For the text-containing cell, return its midpoint in [x, y] coordinate format. 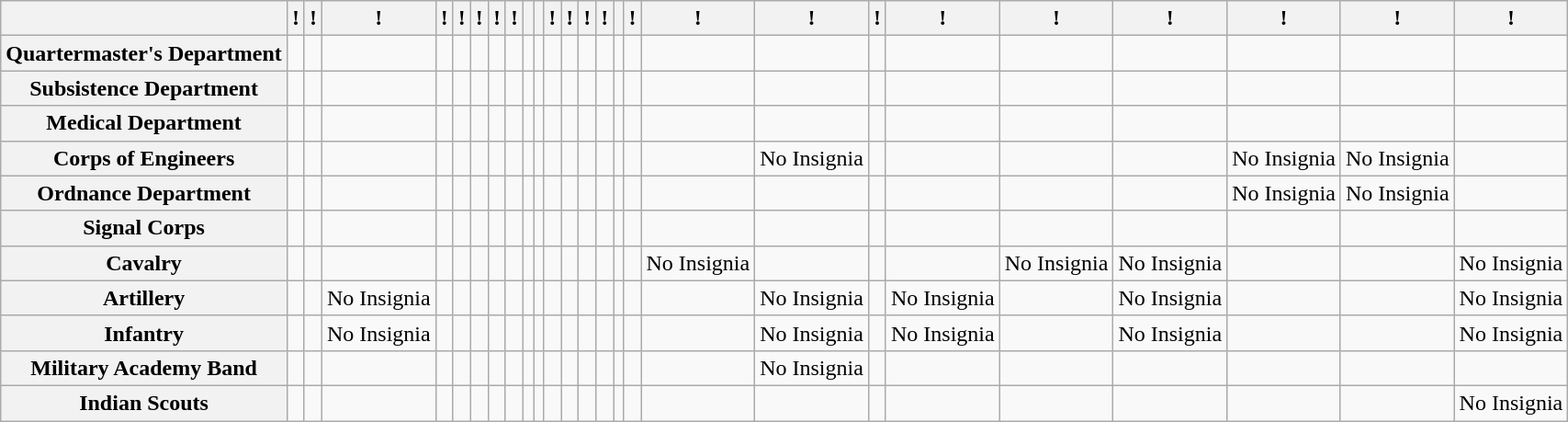
Artillery [144, 298]
Corps of Engineers [144, 158]
Quartermaster's Department [144, 53]
Medical Department [144, 123]
Indian Scouts [144, 403]
Infantry [144, 333]
Cavalry [144, 263]
Signal Corps [144, 228]
Military Academy Band [144, 368]
Ordnance Department [144, 193]
Subsistence Department [144, 88]
